Return [x, y] of the center of cell containing provided text 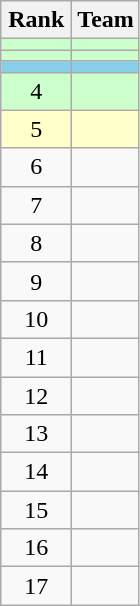
15 [36, 510]
9 [36, 281]
11 [36, 357]
Rank [36, 20]
5 [36, 129]
8 [36, 243]
14 [36, 472]
17 [36, 586]
10 [36, 319]
6 [36, 167]
Team [106, 20]
12 [36, 395]
13 [36, 434]
16 [36, 548]
7 [36, 205]
4 [36, 91]
